Return (X, Y) of the center of cell containing provided text 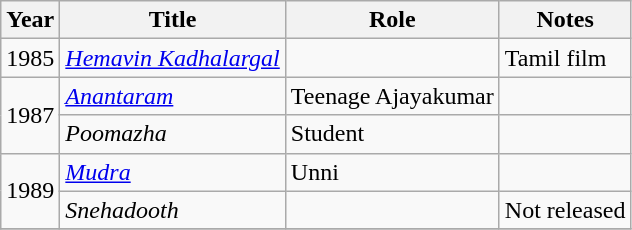
1987 (30, 115)
Mudra (172, 172)
Unni (392, 172)
Student (392, 134)
1989 (30, 191)
1985 (30, 58)
Title (172, 20)
Poomazha (172, 134)
Year (30, 20)
Tamil film (565, 58)
Snehadooth (172, 210)
Role (392, 20)
Hemavin Kadhalargal (172, 58)
Notes (565, 20)
Teenage Ajayakumar (392, 96)
Anantaram (172, 96)
Not released (565, 210)
